Find where the given text appears and provide that cell's center as (X, Y) coordinate. 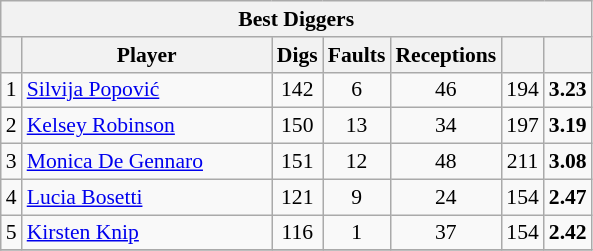
Lucia Bosetti (147, 197)
121 (298, 197)
4 (12, 197)
197 (522, 126)
Faults (357, 55)
116 (298, 233)
3.08 (568, 162)
6 (357, 90)
Monica De Gennaro (147, 162)
3.23 (568, 90)
34 (446, 126)
150 (298, 126)
2.47 (568, 197)
151 (298, 162)
12 (357, 162)
Player (147, 55)
Best Diggers (296, 19)
Kelsey Robinson (147, 126)
46 (446, 90)
3 (12, 162)
Receptions (446, 55)
13 (357, 126)
211 (522, 162)
142 (298, 90)
9 (357, 197)
Digs (298, 55)
2 (12, 126)
37 (446, 233)
3.19 (568, 126)
194 (522, 90)
48 (446, 162)
5 (12, 233)
Kirsten Knip (147, 233)
2.42 (568, 233)
24 (446, 197)
Silvija Popović (147, 90)
